Provide the [x, y] coordinate of the cell's center where the given text is located.  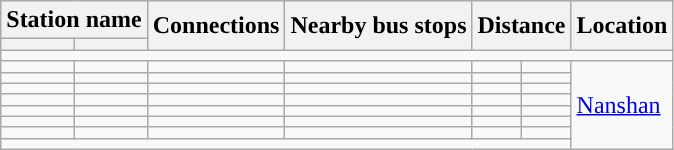
Connections [216, 26]
Distance [522, 26]
Nanshan [622, 105]
Location [622, 26]
Nearby bus stops [378, 26]
Station name [74, 20]
